Return the (X, Y) coordinate for the center point of the cell that contains the specified text.  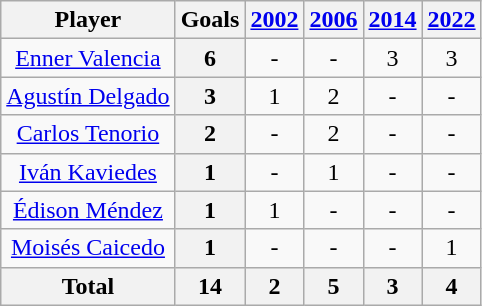
Total (88, 286)
Agustín Delgado (88, 96)
4 (452, 286)
2002 (274, 20)
Iván Kaviedes (88, 172)
5 (334, 286)
6 (210, 58)
Moisés Caicedo (88, 248)
Player (88, 20)
2006 (334, 20)
Enner Valencia (88, 58)
Goals (210, 20)
2022 (452, 20)
14 (210, 286)
2014 (392, 20)
Édison Méndez (88, 210)
Carlos Tenorio (88, 134)
